Determine the [X, Y] coordinate at the center of the cell enclosing the given text.  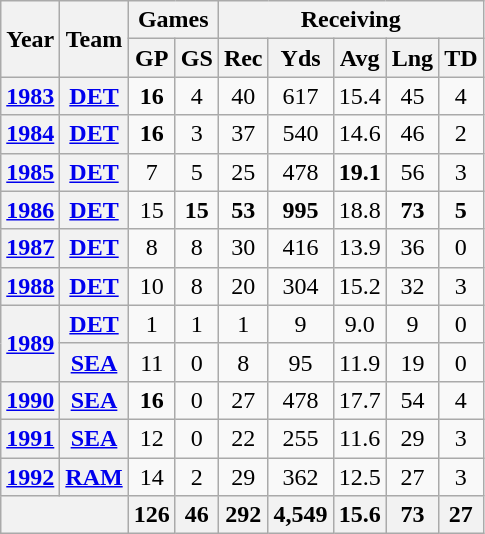
Avg [360, 58]
RAM [94, 477]
12 [152, 438]
304 [300, 286]
1991 [30, 438]
15.4 [360, 96]
1989 [30, 343]
45 [412, 96]
617 [300, 96]
32 [412, 286]
1986 [30, 210]
1985 [30, 172]
1984 [30, 134]
22 [243, 438]
15.2 [360, 286]
GS [196, 58]
416 [300, 248]
Team [94, 39]
54 [412, 400]
Year [30, 39]
19 [412, 362]
10 [152, 286]
25 [243, 172]
56 [412, 172]
18.8 [360, 210]
9.0 [360, 324]
126 [152, 515]
17.7 [360, 400]
1987 [30, 248]
95 [300, 362]
37 [243, 134]
1990 [30, 400]
19.1 [360, 172]
11.9 [360, 362]
1988 [30, 286]
540 [300, 134]
995 [300, 210]
13.9 [360, 248]
11 [152, 362]
Rec [243, 58]
GP [152, 58]
Games [173, 20]
4,549 [300, 515]
53 [243, 210]
TD [461, 58]
1983 [30, 96]
15.6 [360, 515]
12.5 [360, 477]
362 [300, 477]
292 [243, 515]
11.6 [360, 438]
30 [243, 248]
1992 [30, 477]
40 [243, 96]
255 [300, 438]
14 [152, 477]
Receiving [350, 20]
36 [412, 248]
Yds [300, 58]
7 [152, 172]
14.6 [360, 134]
20 [243, 286]
Lng [412, 58]
